Extract the [X, Y] coordinate from the center of the cell holding the provided text.  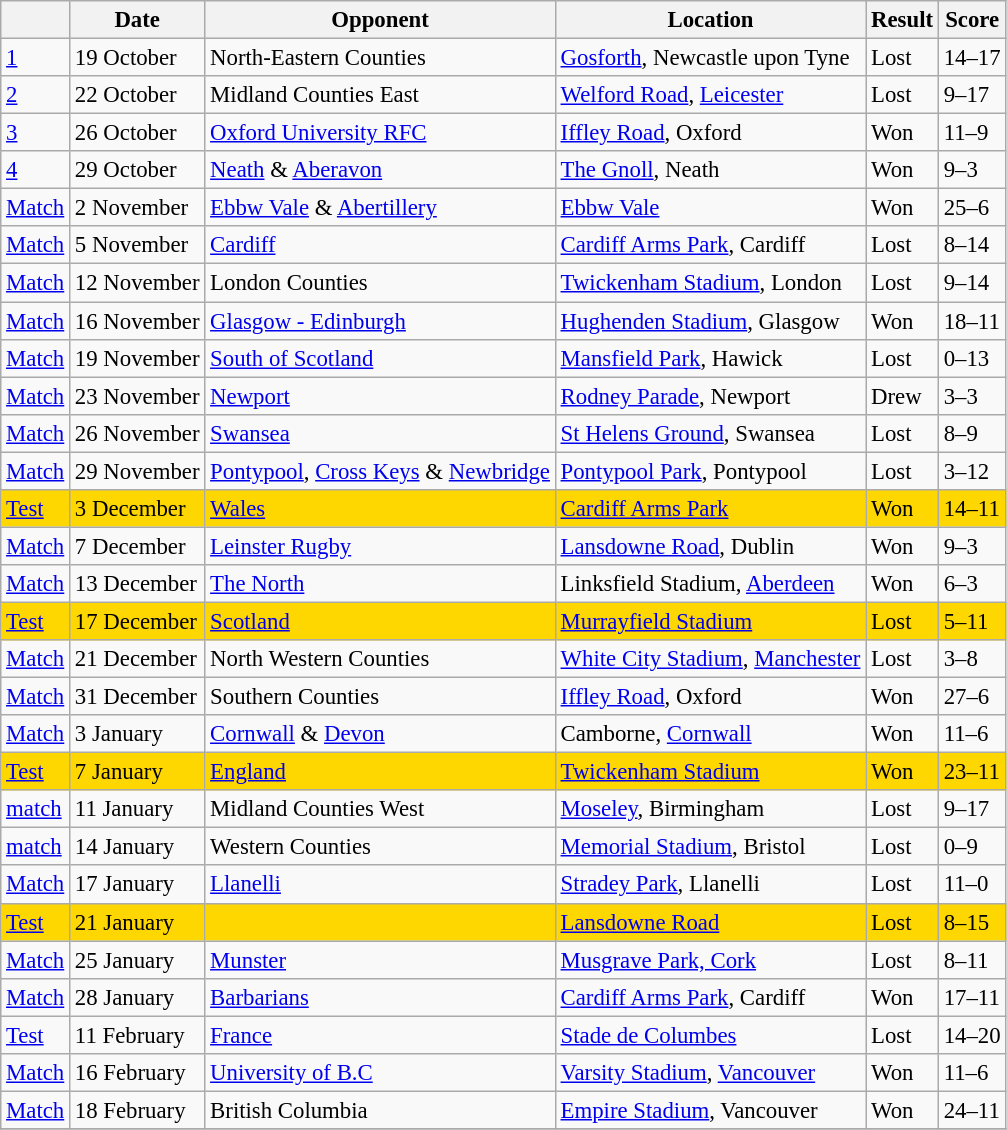
Musgrave Park, Cork [710, 960]
Cardiff [380, 245]
11 January [138, 809]
Twickenham Stadium, London [710, 283]
17 January [138, 885]
25–6 [972, 208]
13 December [138, 584]
Drew [902, 396]
Murrayfield Stadium [710, 621]
England [380, 772]
Moseley, Birmingham [710, 809]
Welford Road, Leicester [710, 95]
Pontypool, Cross Keys & Newbridge [380, 471]
24–11 [972, 1110]
23–11 [972, 772]
8–15 [972, 922]
Memorial Stadium, Bristol [710, 847]
Mansfield Park, Hawick [710, 358]
Neath & Aberavon [380, 170]
Date [138, 20]
11 February [138, 1035]
Newport [380, 396]
Lansdowne Road, Dublin [710, 546]
17 December [138, 621]
St Helens Ground, Swansea [710, 433]
31 December [138, 697]
Western Counties [380, 847]
18–11 [972, 321]
0–13 [972, 358]
Wales [380, 509]
Linksfield Stadium, Aberdeen [710, 584]
0–9 [972, 847]
7 December [138, 546]
The North [380, 584]
26 November [138, 433]
Munster [380, 960]
16 November [138, 321]
Glasgow - Edinburgh [380, 321]
8–9 [972, 433]
Rodney Parade, Newport [710, 396]
Llanelli [380, 885]
25 January [138, 960]
2 [36, 95]
3–3 [972, 396]
Lansdowne Road [710, 922]
6–3 [972, 584]
British Columbia [380, 1110]
Location [710, 20]
11–9 [972, 133]
17–11 [972, 997]
Southern Counties [380, 697]
Empire Stadium, Vancouver [710, 1110]
5–11 [972, 621]
Ebbw Vale [710, 208]
3–8 [972, 659]
The Gnoll, Neath [710, 170]
Twickenham Stadium [710, 772]
14–20 [972, 1035]
19 November [138, 358]
8–14 [972, 245]
18 February [138, 1110]
27–6 [972, 697]
3 January [138, 734]
3 [36, 133]
21 January [138, 922]
Midland Counties West [380, 809]
France [380, 1035]
23 November [138, 396]
North-Eastern Counties [380, 58]
Hughenden Stadium, Glasgow [710, 321]
South of Scotland [380, 358]
19 October [138, 58]
2 November [138, 208]
Cornwall & Devon [380, 734]
Swansea [380, 433]
14 January [138, 847]
White City Stadium, Manchester [710, 659]
Score [972, 20]
Ebbw Vale & Abertillery [380, 208]
7 January [138, 772]
4 [36, 170]
9–14 [972, 283]
21 December [138, 659]
Stradey Park, Llanelli [710, 885]
North Western Counties [380, 659]
8–11 [972, 960]
3–12 [972, 471]
University of B.C [380, 1073]
29 November [138, 471]
Stade de Columbes [710, 1035]
Cardiff Arms Park [710, 509]
Midland Counties East [380, 95]
Result [902, 20]
16 February [138, 1073]
28 January [138, 997]
14–17 [972, 58]
Varsity Stadium, Vancouver [710, 1073]
26 October [138, 133]
5 November [138, 245]
12 November [138, 283]
Opponent [380, 20]
Leinster Rugby [380, 546]
London Counties [380, 283]
29 October [138, 170]
Barbarians [380, 997]
3 December [138, 509]
1 [36, 58]
Pontypool Park, Pontypool [710, 471]
Oxford University RFC [380, 133]
11–0 [972, 885]
Camborne, Cornwall [710, 734]
14–11 [972, 509]
22 October [138, 95]
Gosforth, Newcastle upon Tyne [710, 58]
Scotland [380, 621]
